Provide the [x, y] coordinate of the cell's center where the given text is located.  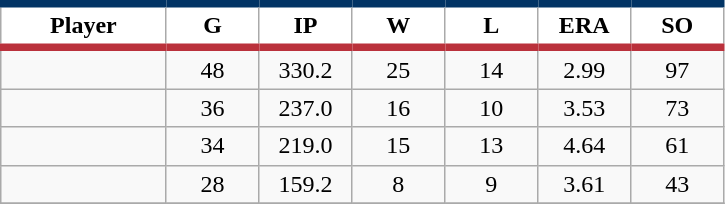
25 [398, 68]
330.2 [306, 68]
14 [492, 68]
48 [212, 68]
G [212, 26]
34 [212, 146]
W [398, 26]
3.53 [584, 108]
SO [678, 26]
36 [212, 108]
73 [678, 108]
159.2 [306, 184]
3.61 [584, 184]
237.0 [306, 108]
9 [492, 184]
97 [678, 68]
Player [84, 26]
13 [492, 146]
16 [398, 108]
43 [678, 184]
4.64 [584, 146]
15 [398, 146]
219.0 [306, 146]
ERA [584, 26]
IP [306, 26]
10 [492, 108]
L [492, 26]
61 [678, 146]
8 [398, 184]
2.99 [584, 68]
28 [212, 184]
